Pinpoint the cell where the given text exists, returning its [X, Y] midpoint coordinate. 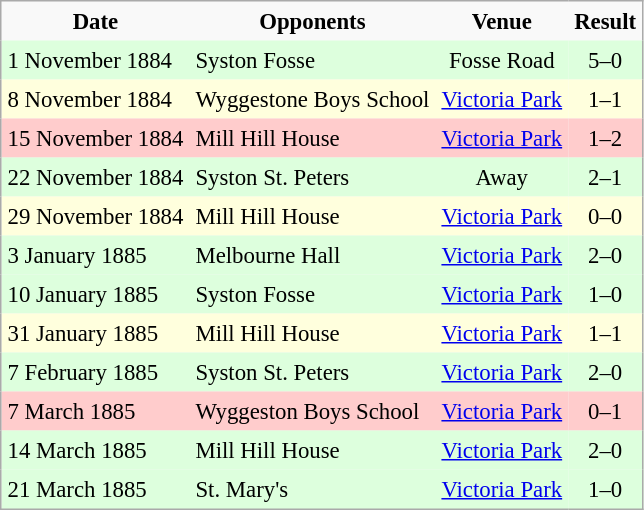
1 November 1884 [96, 60]
10 January 1885 [96, 294]
2–1 [606, 178]
Away [502, 178]
0–1 [606, 412]
3 January 1885 [96, 256]
5–0 [606, 60]
15 November 1884 [96, 138]
Fosse Road [502, 60]
7 March 1885 [96, 412]
Wyggestone Boys School [312, 100]
14 March 1885 [96, 450]
Melbourne Hall [312, 256]
29 November 1884 [96, 216]
Venue [502, 21]
St. Mary's [312, 490]
31 January 1885 [96, 334]
0–0 [606, 216]
22 November 1884 [96, 178]
7 February 1885 [96, 372]
Date [96, 21]
1–2 [606, 138]
Wyggeston Boys School [312, 412]
Opponents [312, 21]
21 March 1885 [96, 490]
Result [606, 21]
8 November 1884 [96, 100]
